For the text-containing cell, return its midpoint in (X, Y) coordinate format. 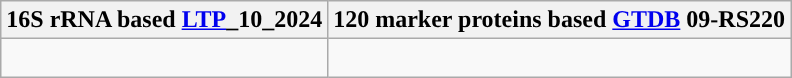
120 marker proteins based GTDB 09-RS220 (560, 20)
16S rRNA based LTP_10_2024 (164, 20)
